Search for the cell housing the specified text and yield its (X, Y) center coordinate. 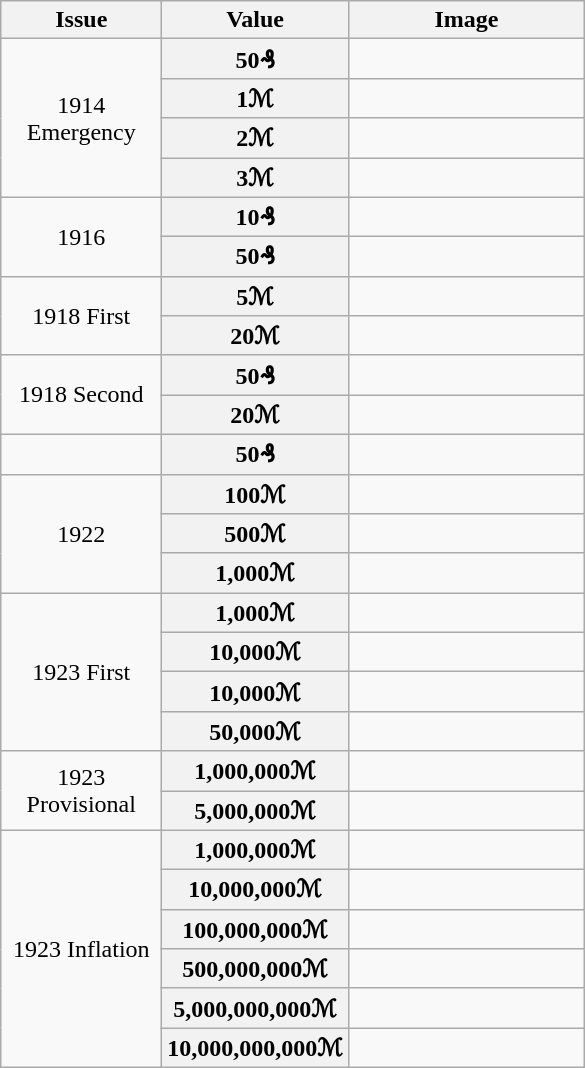
2ℳ︁ (256, 138)
1ℳ︁ (256, 98)
500,000,000ℳ︁ (256, 969)
3ℳ︁ (256, 178)
1918 First (82, 316)
1923 Provisional (82, 790)
Value (256, 20)
Issue (82, 20)
10₰ (256, 217)
1914 Emergency (82, 118)
50,000ℳ︁ (256, 731)
500ℳ︁ (256, 534)
5,000,000ℳ︁ (256, 810)
5ℳ︁ (256, 296)
Image (466, 20)
100ℳ︁ (256, 494)
5,000,000,000ℳ︁ (256, 1008)
1923 Inflation (82, 948)
1916 (82, 236)
1922 (82, 534)
1918 Second (82, 394)
10,000,000,000ℳ︁ (256, 1048)
100,000,000ℳ︁ (256, 929)
1923 First (82, 672)
10,000,000ℳ︁ (256, 890)
